Detect which cell encompasses the target text, then output its (x, y) center coordinate. 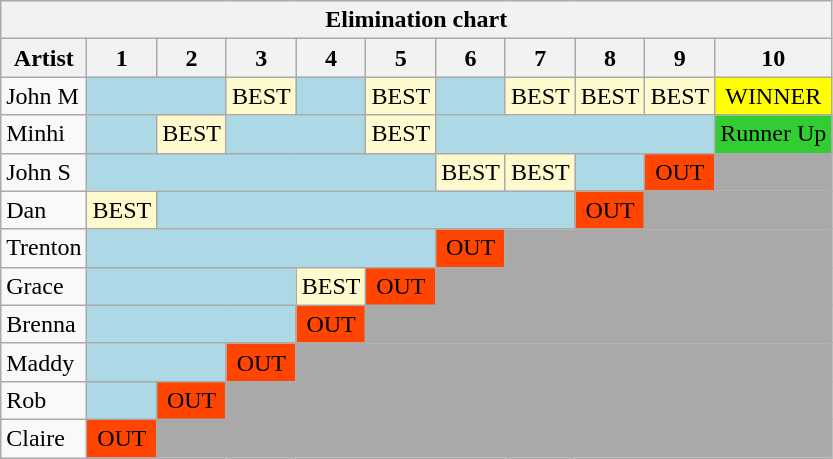
4 (331, 58)
5 (401, 58)
Rob (44, 400)
John S (44, 172)
WINNER (774, 96)
Brenna (44, 324)
Claire (44, 438)
9 (680, 58)
Trenton (44, 248)
Runner Up (774, 134)
Artist (44, 58)
7 (540, 58)
Elimination chart (416, 20)
6 (471, 58)
Maddy (44, 362)
Grace (44, 286)
John M (44, 96)
3 (261, 58)
1 (122, 58)
10 (774, 58)
2 (192, 58)
Dan (44, 210)
Minhi (44, 134)
8 (610, 58)
